Provide the [X, Y] coordinate of the cell's center where the given text is located.  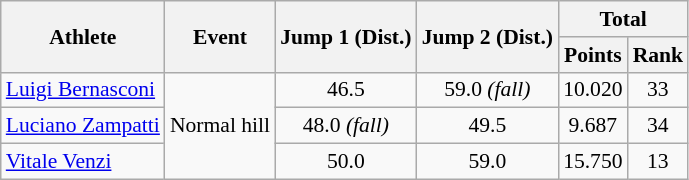
49.5 [488, 126]
Luciano Zampatti [83, 126]
Points [592, 55]
46.5 [346, 90]
10.020 [592, 90]
15.750 [592, 162]
Vitale Venzi [83, 162]
13 [658, 162]
Jump 2 (Dist.) [488, 36]
Luigi Bernasconi [83, 90]
Athlete [83, 36]
Normal hill [220, 126]
Jump 1 (Dist.) [346, 36]
59.0 [488, 162]
59.0 (fall) [488, 90]
9.687 [592, 126]
33 [658, 90]
50.0 [346, 162]
34 [658, 126]
Total [623, 19]
48.0 (fall) [346, 126]
Event [220, 36]
Rank [658, 55]
